Determine the (X, Y) coordinate at the center of the cell enclosing the given text.  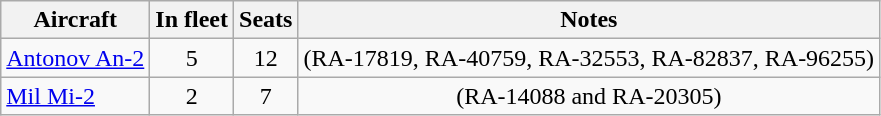
Seats (266, 20)
12 (266, 58)
7 (266, 96)
Mil Mi-2 (76, 96)
Antonov An-2 (76, 58)
(RA-14088 and RA-20305) (589, 96)
2 (192, 96)
(RA-17819, RA-40759, RA-32553, RA-82837, RA-96255) (589, 58)
5 (192, 58)
Aircraft (76, 20)
Notes (589, 20)
In fleet (192, 20)
